Pinpoint the cell where the given text exists, returning its (x, y) midpoint coordinate. 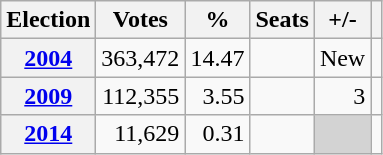
Votes (140, 20)
11,629 (140, 134)
+/- (342, 20)
3.55 (218, 96)
112,355 (140, 96)
Seats (282, 20)
2009 (48, 96)
% (218, 20)
14.47 (218, 58)
New (342, 58)
2004 (48, 58)
Election (48, 20)
0.31 (218, 134)
2014 (48, 134)
363,472 (140, 58)
3 (342, 96)
